Determine the (x, y) coordinate at the center of the cell enclosing the given text.  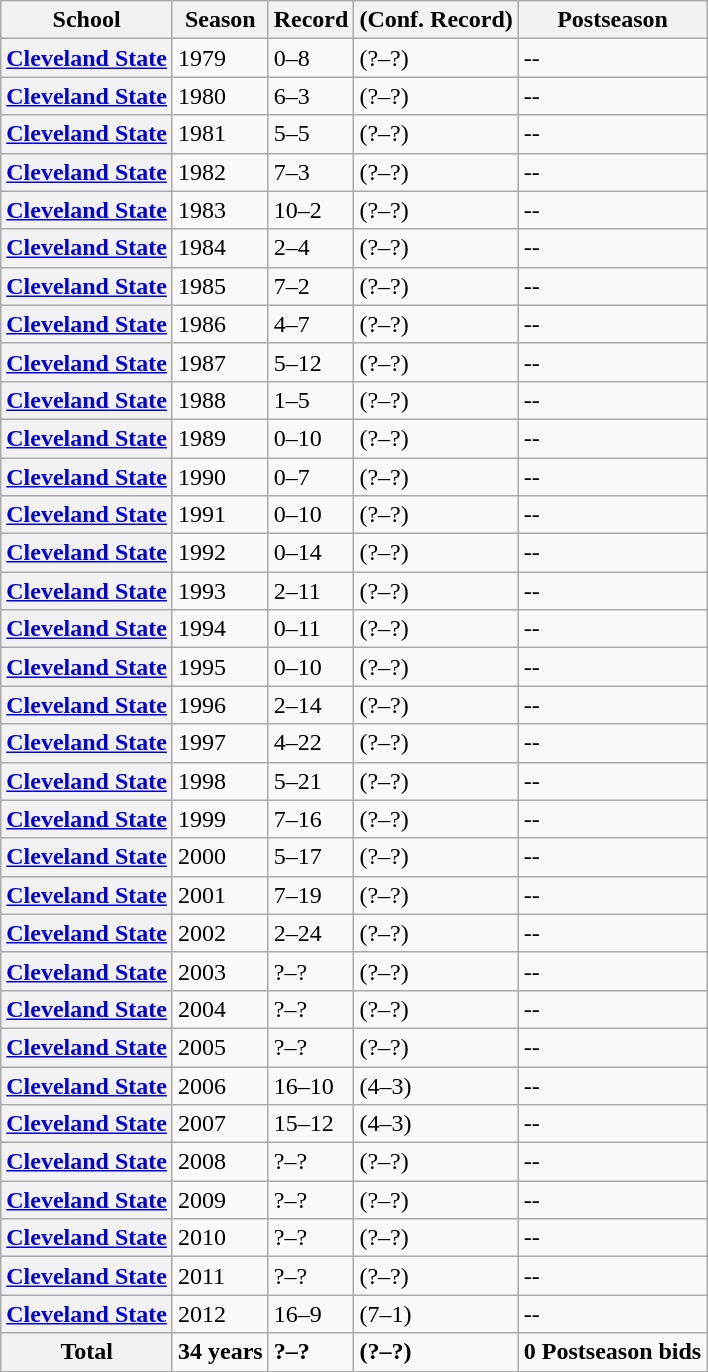
Total (87, 1352)
Season (220, 20)
5–5 (311, 134)
1981 (220, 134)
1–5 (311, 400)
1987 (220, 362)
1979 (220, 58)
16–9 (311, 1314)
7–19 (311, 895)
2001 (220, 895)
1982 (220, 172)
1995 (220, 667)
4–22 (311, 743)
2005 (220, 1047)
1993 (220, 591)
7–3 (311, 172)
5–21 (311, 781)
2007 (220, 1124)
1991 (220, 515)
2–11 (311, 591)
2009 (220, 1200)
10–2 (311, 210)
School (87, 20)
4–7 (311, 324)
1980 (220, 96)
2004 (220, 1009)
2011 (220, 1276)
2–14 (311, 705)
0–7 (311, 477)
2012 (220, 1314)
5–12 (311, 362)
2008 (220, 1162)
2–4 (311, 248)
2010 (220, 1238)
Postseason (612, 20)
1983 (220, 210)
16–10 (311, 1085)
2000 (220, 857)
1985 (220, 286)
(7–1) (436, 1314)
1989 (220, 438)
1994 (220, 629)
0 Postseason bids (612, 1352)
15–12 (311, 1124)
2003 (220, 971)
2006 (220, 1085)
34 years (220, 1352)
1986 (220, 324)
0–14 (311, 553)
5–17 (311, 857)
1998 (220, 781)
6–3 (311, 96)
1992 (220, 553)
1984 (220, 248)
Record (311, 20)
2002 (220, 933)
0–8 (311, 58)
7–2 (311, 286)
(Conf. Record) (436, 20)
0–11 (311, 629)
1988 (220, 400)
2–24 (311, 933)
1997 (220, 743)
7–16 (311, 819)
1996 (220, 705)
1999 (220, 819)
1990 (220, 477)
